Output the (x, y) coordinate of the center of the cell containing the given text.  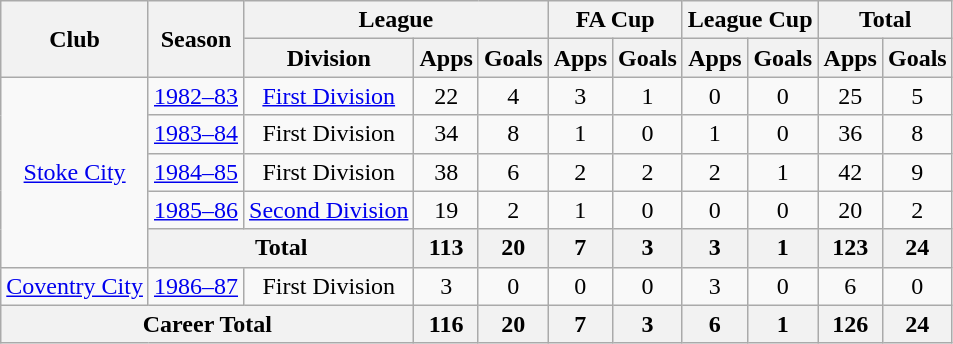
Second Division (329, 210)
1984–85 (196, 172)
4 (513, 96)
22 (446, 96)
123 (850, 248)
34 (446, 134)
113 (446, 248)
116 (446, 324)
League (396, 20)
25 (850, 96)
Career Total (208, 324)
Stoke City (75, 172)
League Cup (750, 20)
Coventry City (75, 286)
1983–84 (196, 134)
19 (446, 210)
1986–87 (196, 286)
1982–83 (196, 96)
FA Cup (615, 20)
36 (850, 134)
Club (75, 39)
1985–86 (196, 210)
38 (446, 172)
126 (850, 324)
Season (196, 39)
Division (329, 58)
9 (917, 172)
42 (850, 172)
5 (917, 96)
